Identify which cell holds the provided text, then report its [x, y] central coordinate. 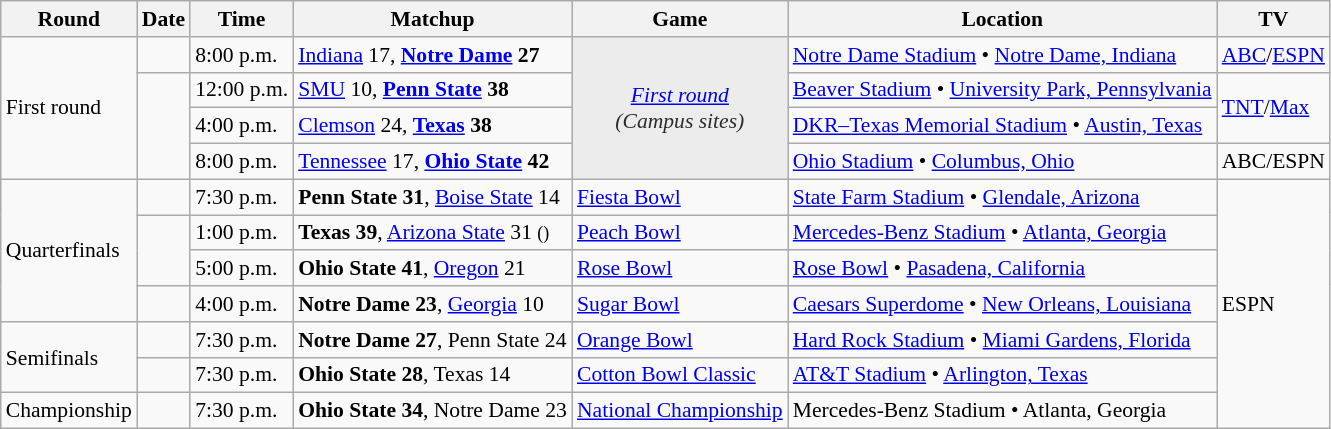
Notre Dame 27, Penn State 24 [432, 340]
SMU 10, Penn State 38 [432, 90]
Game [680, 19]
Notre Dame 23, Georgia 10 [432, 304]
Rose Bowl [680, 269]
Ohio State 28, Texas 14 [432, 375]
Ohio State 34, Notre Dame 23 [432, 411]
AT&T Stadium • Arlington, Texas [1002, 375]
TV [1274, 19]
Hard Rock Stadium • Miami Gardens, Florida [1002, 340]
ESPN [1274, 304]
Orange Bowl [680, 340]
Clemson 24, Texas 38 [432, 126]
Matchup [432, 19]
Round [69, 19]
Beaver Stadium • University Park, Pennsylvania [1002, 90]
Cotton Bowl Classic [680, 375]
1:00 p.m. [242, 233]
5:00 p.m. [242, 269]
Texas 39, Arizona State 31 () [432, 233]
Caesars Superdome • New Orleans, Louisiana [1002, 304]
DKR–Texas Memorial Stadium • Austin, Texas [1002, 126]
Sugar Bowl [680, 304]
Indiana 17, Notre Dame 27 [432, 55]
Tennessee 17, Ohio State 42 [432, 162]
Time [242, 19]
Ohio Stadium • Columbus, Ohio [1002, 162]
Ohio State 41, Oregon 21 [432, 269]
Peach Bowl [680, 233]
First round(Campus sites) [680, 108]
TNT/Max [1274, 108]
State Farm Stadium • Glendale, Arizona [1002, 197]
Semifinals [69, 358]
Location [1002, 19]
First round [69, 108]
Championship [69, 411]
Rose Bowl • Pasadena, California [1002, 269]
Date [164, 19]
Quarterfinals [69, 250]
Penn State 31, Boise State 14 [432, 197]
12:00 p.m. [242, 90]
Notre Dame Stadium • Notre Dame, Indiana [1002, 55]
National Championship [680, 411]
Fiesta Bowl [680, 197]
